Search for the cell housing the specified text and yield its (X, Y) center coordinate. 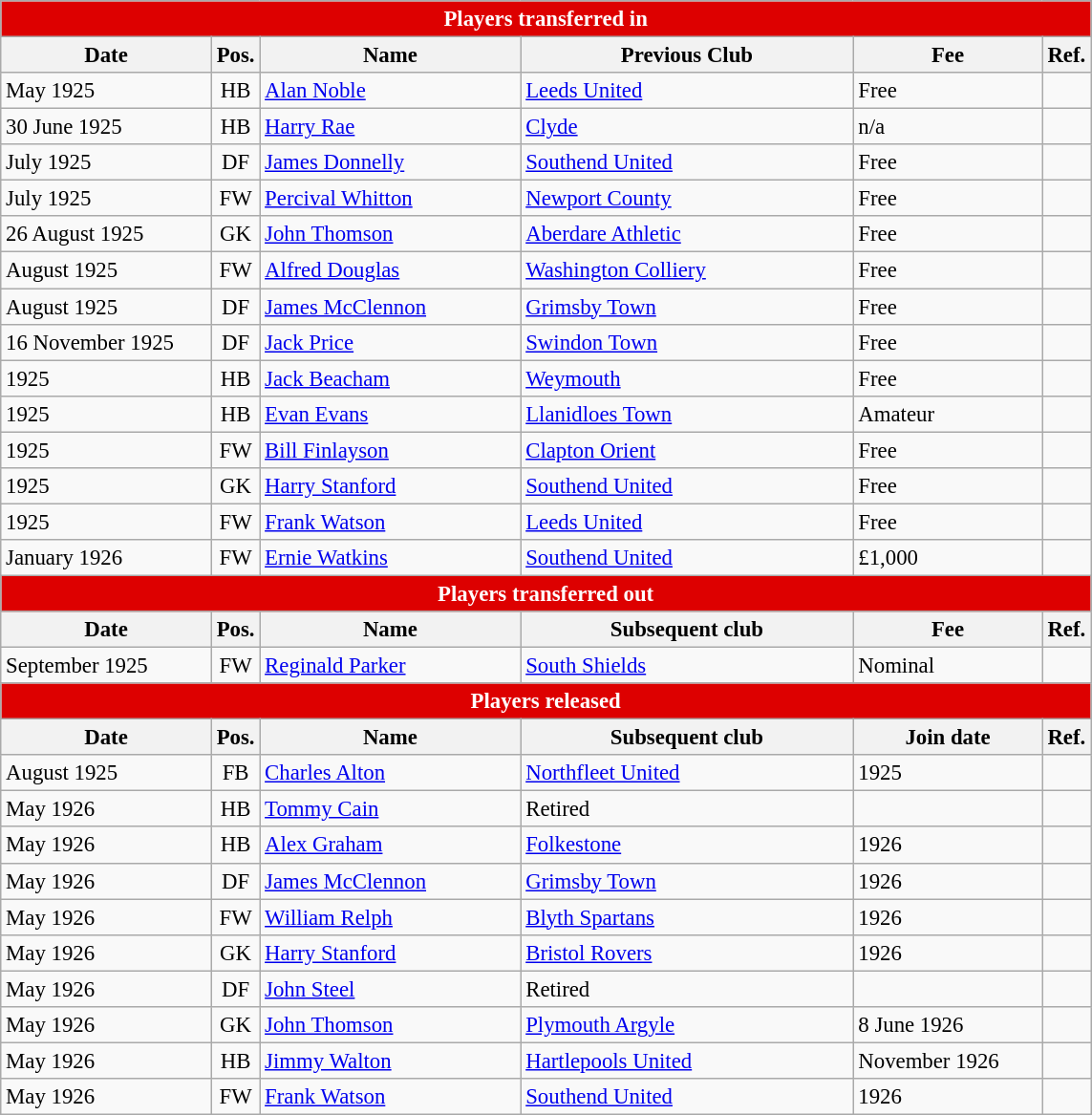
n/a (948, 127)
Join date (948, 738)
Alex Graham (390, 846)
November 1926 (948, 1061)
Weymouth (687, 378)
Newport County (687, 199)
Plymouth Argyle (687, 1025)
Swindon Town (687, 342)
May 1925 (107, 91)
Jimmy Walton (390, 1061)
South Shields (687, 666)
Tommy Cain (390, 809)
James Donnelly (390, 162)
Washington Colliery (687, 270)
Players released (546, 701)
Reginald Parker (390, 666)
Northfleet United (687, 773)
Evan Evans (390, 414)
Llanidloes Town (687, 414)
September 1925 (107, 666)
30 June 1925 (107, 127)
Alfred Douglas (390, 270)
£1,000 (948, 558)
Players transferred in (546, 19)
Nominal (948, 666)
Bristol Rovers (687, 953)
Players transferred out (546, 593)
Folkestone (687, 846)
Alan Noble (390, 91)
Percival Whitton (390, 199)
16 November 1925 (107, 342)
Charles Alton (390, 773)
26 August 1925 (107, 234)
John Steel (390, 989)
Ernie Watkins (390, 558)
Harry Rae (390, 127)
Jack Beacham (390, 378)
January 1926 (107, 558)
8 June 1926 (948, 1025)
Blyth Spartans (687, 917)
William Relph (390, 917)
Aberdare Athletic (687, 234)
Hartlepools United (687, 1061)
Bill Finlayson (390, 450)
FB (235, 773)
Previous Club (687, 55)
Clapton Orient (687, 450)
Clyde (687, 127)
Amateur (948, 414)
Jack Price (390, 342)
